Scan for the cell matching the given text and deliver its [x, y] coordinate at center. 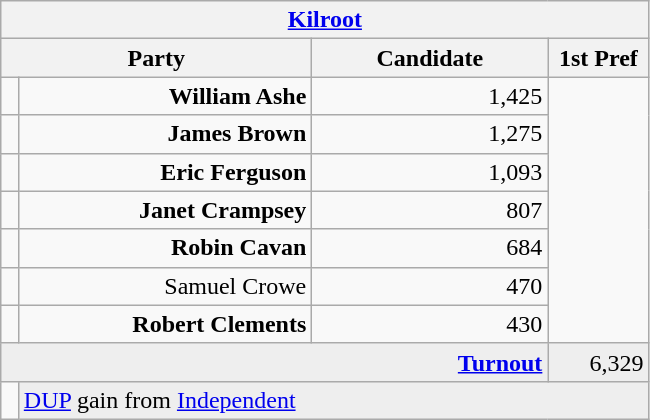
William Ashe [165, 96]
1st Pref [598, 58]
James Brown [165, 134]
1,275 [430, 134]
1,093 [430, 172]
Robin Cavan [165, 248]
DUP gain from Independent [334, 400]
Robert Clements [165, 324]
Kilroot [325, 20]
Janet Crampsey [165, 210]
470 [430, 286]
807 [430, 210]
684 [430, 248]
Party [156, 58]
Samuel Crowe [165, 286]
6,329 [598, 362]
430 [430, 324]
Turnout [274, 362]
Eric Ferguson [165, 172]
1,425 [430, 96]
Candidate [430, 58]
